Return (x, y) of the center of cell containing provided text 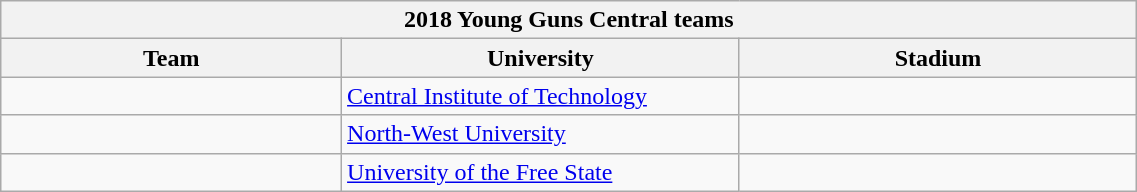
Central Institute of Technology (541, 96)
North-West University (541, 134)
Stadium (938, 58)
University (541, 58)
Team (172, 58)
University of the Free State (541, 172)
2018 Young Guns Central teams (569, 20)
